For the text-containing cell, return its midpoint in (x, y) coordinate format. 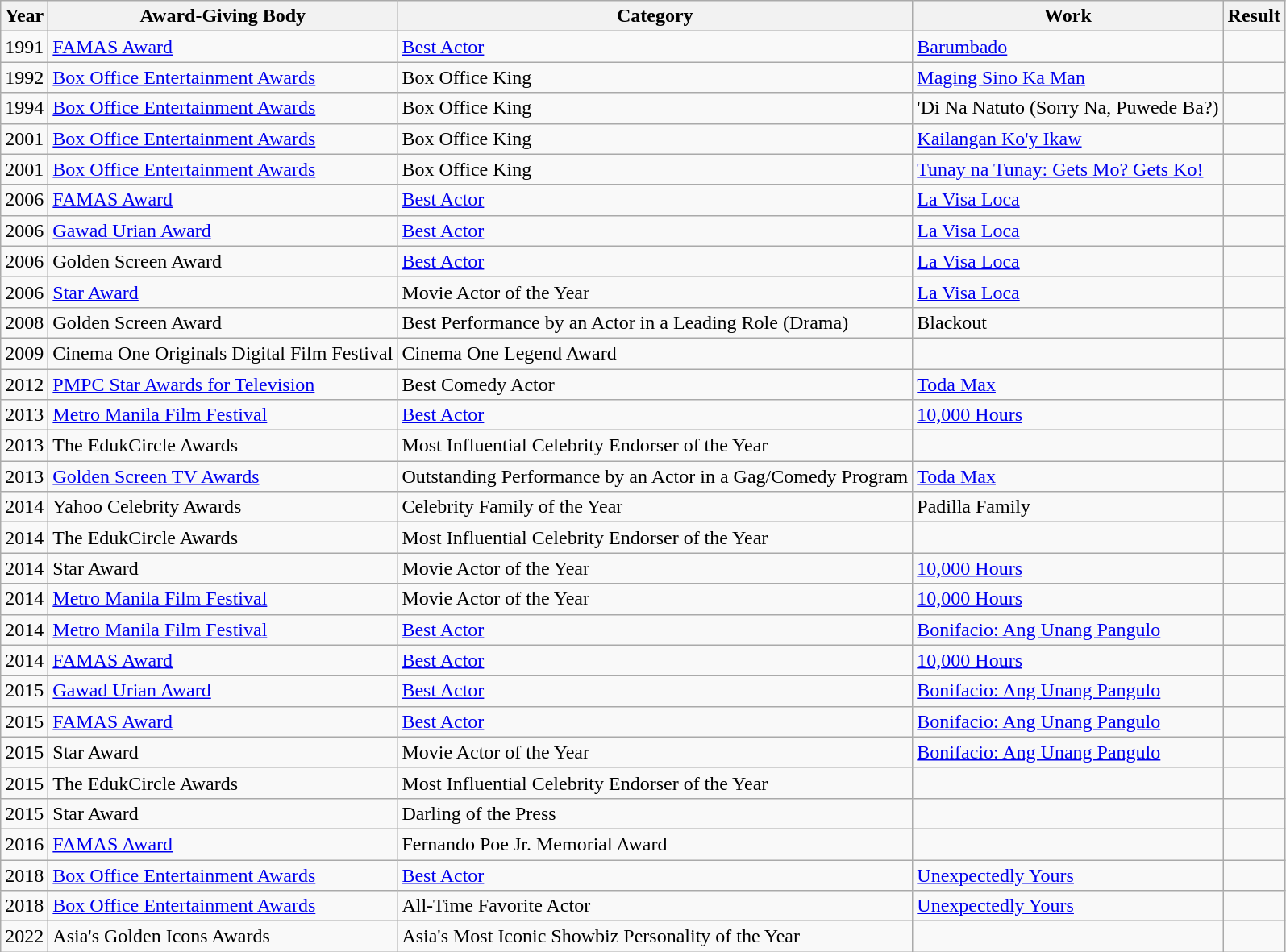
Asia's Golden Icons Awards (223, 937)
Result (1254, 16)
Award-Giving Body (223, 16)
2022 (24, 937)
Darling of the Press (655, 813)
Year (24, 16)
'Di Na Natuto (Sorry Na, Puwede Ba?) (1068, 108)
Fernando Poe Jr. Memorial Award (655, 844)
Cinema One Legend Award (655, 353)
Category (655, 16)
Celebrity Family of the Year (655, 507)
2016 (24, 844)
2009 (24, 353)
Barumbado (1068, 47)
Padilla Family (1068, 507)
1992 (24, 77)
1994 (24, 108)
2008 (24, 322)
Best Comedy Actor (655, 385)
2012 (24, 385)
Asia's Most Iconic Showbiz Personality of the Year (655, 937)
Cinema One Originals Digital Film Festival (223, 353)
Golden Screen TV Awards (223, 476)
Best Performance by an Actor in a Leading Role (Drama) (655, 322)
Maging Sino Ka Man (1068, 77)
1991 (24, 47)
Kailangan Ko'y Ikaw (1068, 139)
Blackout (1068, 322)
Outstanding Performance by an Actor in a Gag/Comedy Program (655, 476)
Tunay na Tunay: Gets Mo? Gets Ko! (1068, 169)
Work (1068, 16)
PMPC Star Awards for Television (223, 385)
Yahoo Celebrity Awards (223, 507)
All-Time Favorite Actor (655, 906)
